Return (X, Y) of the center of cell containing provided text 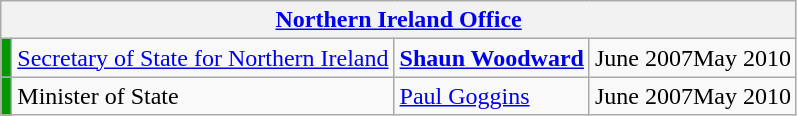
Secretary of State for Northern Ireland (203, 58)
Minister of State (203, 96)
Northern Ireland Office (399, 20)
Shaun Woodward (492, 58)
Paul Goggins (492, 96)
